Identify which cell holds the provided text, then report its (X, Y) central coordinate. 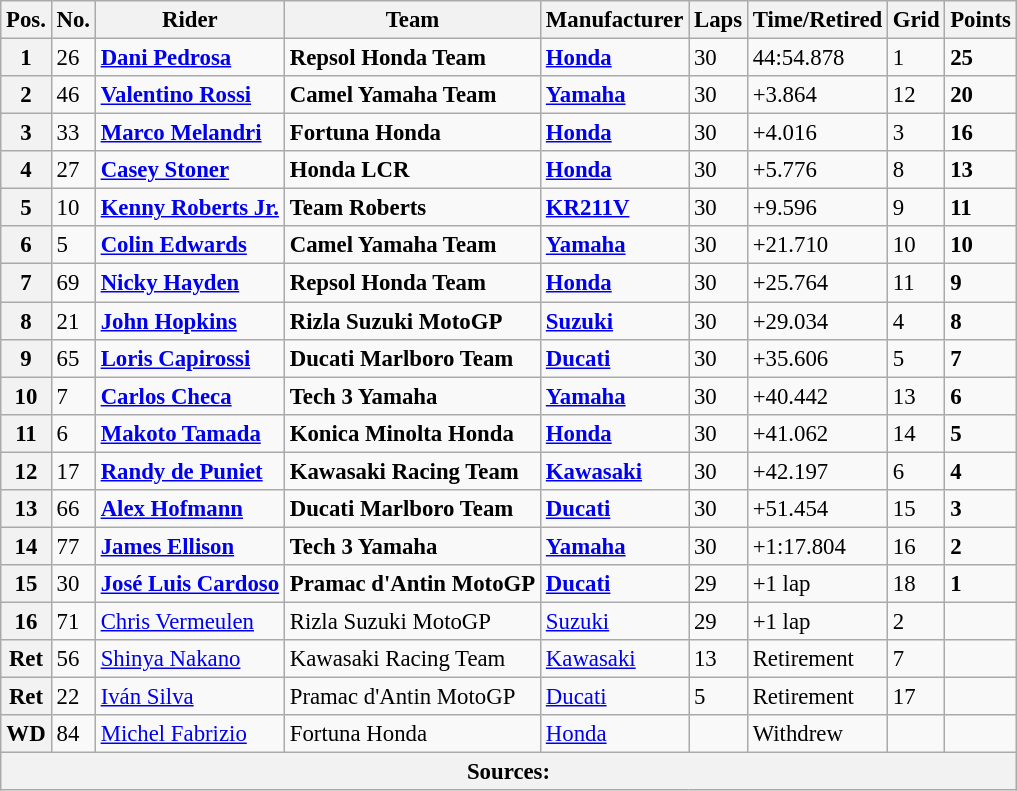
Manufacturer (615, 20)
Iván Silva (190, 697)
WD (26, 734)
+5.776 (817, 170)
44:54.878 (817, 58)
46 (73, 95)
Time/Retired (817, 20)
69 (73, 283)
71 (73, 621)
56 (73, 659)
21 (73, 321)
Konica Minolta Honda (412, 433)
Makoto Tamada (190, 433)
+29.034 (817, 321)
+3.864 (817, 95)
Sources: (509, 772)
KR211V (615, 208)
Points (980, 20)
Casey Stoner (190, 170)
+35.606 (817, 358)
26 (73, 58)
Michel Fabrizio (190, 734)
Honda LCR (412, 170)
Randy de Puniet (190, 471)
+4.016 (817, 133)
Chris Vermeulen (190, 621)
Valentino Rossi (190, 95)
Loris Capirossi (190, 358)
Laps (718, 20)
Team Roberts (412, 208)
Rider (190, 20)
Colin Edwards (190, 245)
Carlos Checa (190, 396)
Marco Melandri (190, 133)
Grid (916, 20)
Shinya Nakano (190, 659)
Kenny Roberts Jr. (190, 208)
+51.454 (817, 509)
No. (73, 20)
+21.710 (817, 245)
Nicky Hayden (190, 283)
José Luis Cardoso (190, 584)
84 (73, 734)
20 (980, 95)
66 (73, 509)
77 (73, 546)
27 (73, 170)
+1:17.804 (817, 546)
+25.764 (817, 283)
+9.596 (817, 208)
65 (73, 358)
James Ellison (190, 546)
John Hopkins (190, 321)
Dani Pedrosa (190, 58)
Withdrew (817, 734)
Team (412, 20)
Alex Hofmann (190, 509)
+40.442 (817, 396)
33 (73, 133)
+42.197 (817, 471)
18 (916, 584)
+41.062 (817, 433)
Pos. (26, 20)
25 (980, 58)
22 (73, 697)
